Scan for the cell matching the given text and deliver its (x, y) coordinate at center. 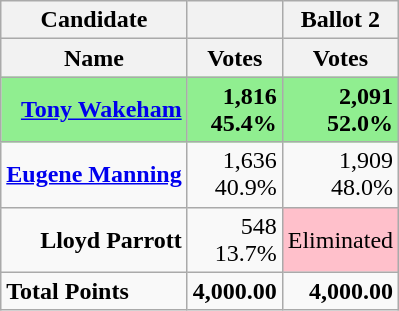
2,09152.0% (340, 110)
Total Points (94, 291)
Eugene Manning (94, 174)
Tony Wakeham (94, 110)
1,63640.9% (234, 174)
Ballot 2 (340, 20)
Eliminated (340, 240)
1,81645.4% (234, 110)
1,90948.0% (340, 174)
Name (94, 58)
54813.7% (234, 240)
Candidate (94, 20)
Lloyd Parrott (94, 240)
